Locate the cell with the specified text and output its (x, y) center coordinate. 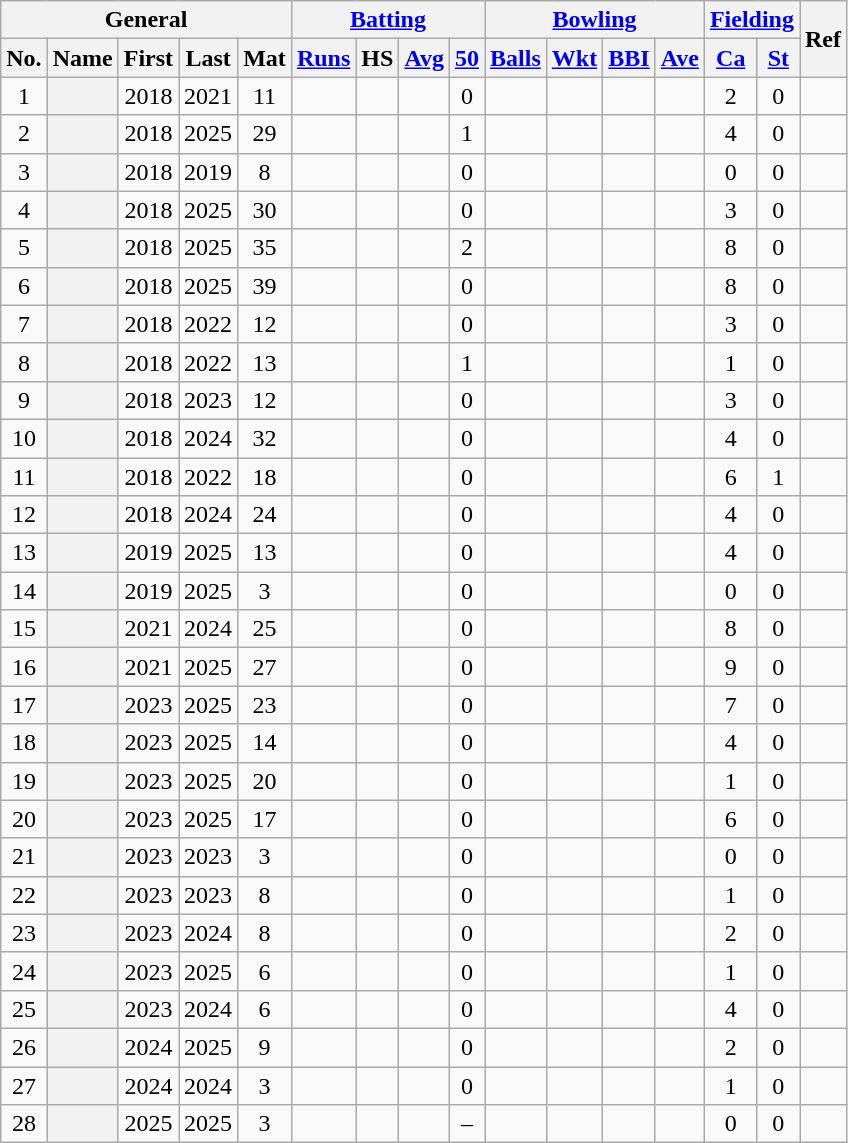
29 (265, 134)
General (146, 20)
Runs (323, 58)
21 (24, 857)
28 (24, 1124)
Ave (680, 58)
39 (265, 286)
St (778, 58)
15 (24, 629)
5 (24, 248)
Balls (516, 58)
26 (24, 1047)
Last (208, 58)
30 (265, 210)
Batting (388, 20)
Ref (824, 39)
22 (24, 895)
– (466, 1124)
35 (265, 248)
50 (466, 58)
Bowling (595, 20)
Ca (730, 58)
Avg (424, 58)
Fielding (752, 20)
Mat (265, 58)
32 (265, 438)
No. (24, 58)
10 (24, 438)
Wkt (574, 58)
Name (82, 58)
19 (24, 781)
First (148, 58)
HS (378, 58)
BBI (629, 58)
16 (24, 667)
